Detect which cell encompasses the target text, then output its (X, Y) center coordinate. 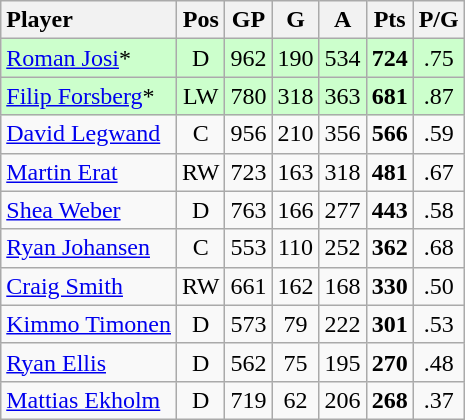
Filip Forsberg* (89, 96)
.59 (438, 134)
.37 (438, 400)
LW (201, 96)
.67 (438, 172)
Pos (201, 20)
277 (342, 210)
166 (296, 210)
Shea Weber (89, 210)
.48 (438, 362)
Craig Smith (89, 286)
362 (390, 248)
79 (296, 324)
163 (296, 172)
GP (248, 20)
724 (390, 58)
780 (248, 96)
962 (248, 58)
190 (296, 58)
168 (342, 286)
443 (390, 210)
A (342, 20)
Roman Josi* (89, 58)
481 (390, 172)
75 (296, 362)
G (296, 20)
110 (296, 248)
661 (248, 286)
.87 (438, 96)
Player (89, 20)
573 (248, 324)
.75 (438, 58)
206 (342, 400)
534 (342, 58)
Pts (390, 20)
Mattias Ekholm (89, 400)
Kimmo Timonen (89, 324)
.68 (438, 248)
David Legwand (89, 134)
553 (248, 248)
763 (248, 210)
Ryan Johansen (89, 248)
.53 (438, 324)
Ryan Ellis (89, 362)
681 (390, 96)
330 (390, 286)
356 (342, 134)
301 (390, 324)
162 (296, 286)
210 (296, 134)
Martin Erat (89, 172)
222 (342, 324)
268 (390, 400)
62 (296, 400)
195 (342, 362)
.58 (438, 210)
270 (390, 362)
.50 (438, 286)
562 (248, 362)
252 (342, 248)
719 (248, 400)
956 (248, 134)
566 (390, 134)
723 (248, 172)
P/G (438, 20)
363 (342, 96)
